Capture the cell that displays the provided text and extract its [x, y] central coordinate. 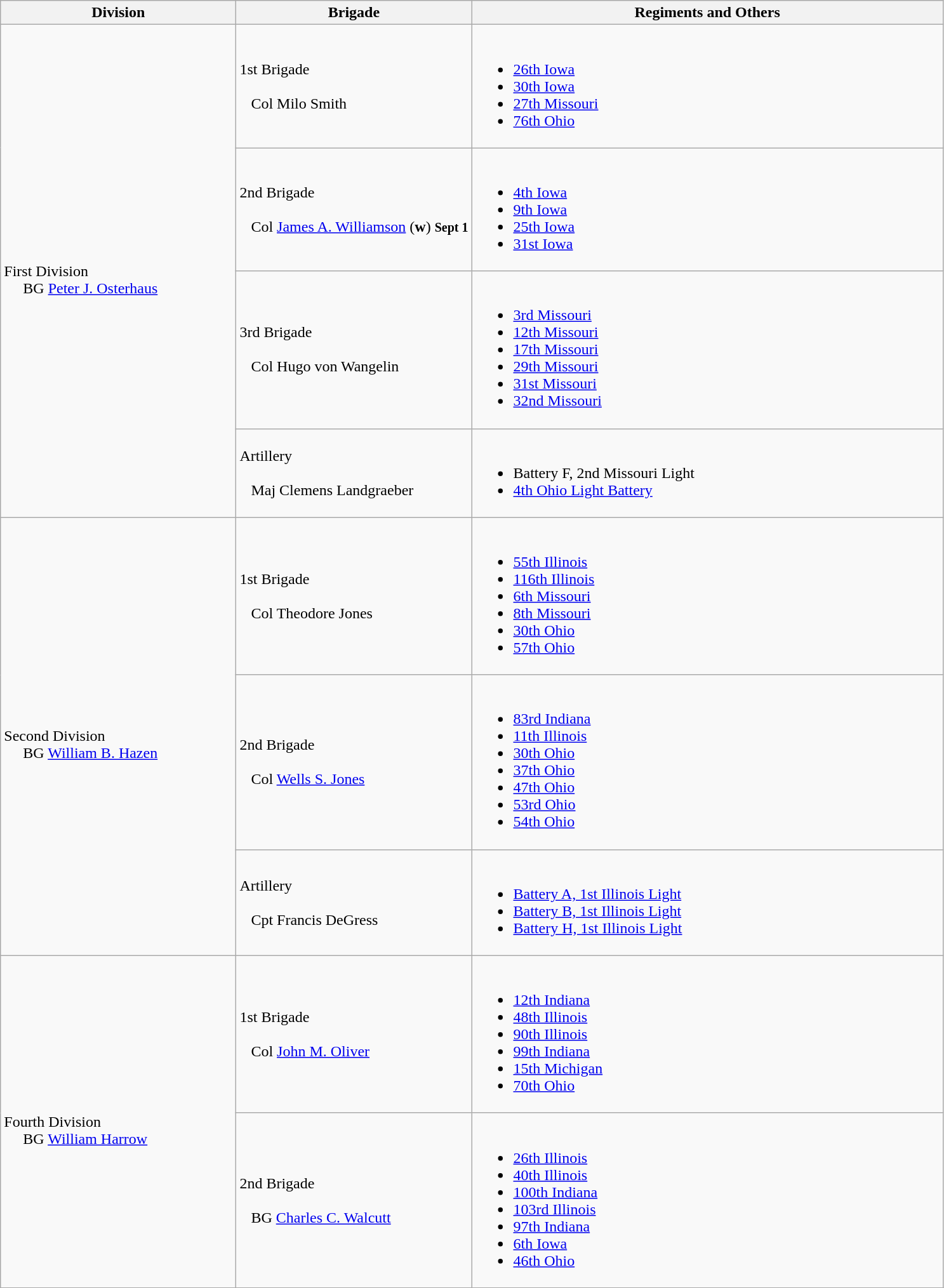
1st Brigade Col Milo Smith [354, 86]
26th Illinois40th Illinois100th Indiana103rd Illinois97th Indiana6th Iowa46th Ohio [707, 1200]
2nd Brigade Col James A. Williamson (w) Sept 1 [354, 209]
Second Division BG William B. Hazen [118, 736]
83rd Indiana11th Illinois30th Ohio37th Ohio47th Ohio53rd Ohio54th Ohio [707, 762]
Battery A, 1st Illinois LightBattery B, 1st Illinois LightBattery H, 1st Illinois Light [707, 903]
Fourth Division BG William Harrow [118, 1121]
Artillery Maj Clemens Landgraeber [354, 473]
1st Brigade Col John M. Oliver [354, 1034]
55th Illinois116th Illinois6th Missouri8th Missouri30th Ohio57th Ohio [707, 596]
First Division BG Peter J. Osterhaus [118, 271]
Division [118, 13]
Brigade [354, 13]
26th Iowa30th Iowa27th Missouri76th Ohio [707, 86]
3rd Brigade Col Hugo von Wangelin [354, 350]
3rd Missouri12th Missouri17th Missouri29th Missouri31st Missouri32nd Missouri [707, 350]
2nd Brigade BG Charles C. Walcutt [354, 1200]
1st Brigade Col Theodore Jones [354, 596]
Artillery Cpt Francis DeGress [354, 903]
Regiments and Others [707, 13]
Battery F, 2nd Missouri Light4th Ohio Light Battery [707, 473]
2nd Brigade Col Wells S. Jones [354, 762]
4th Iowa9th Iowa25th Iowa31st Iowa [707, 209]
12th Indiana48th Illinois90th Illinois99th Indiana15th Michigan70th Ohio [707, 1034]
